Determine the (x, y) coordinate at the center of the cell enclosing the given text.  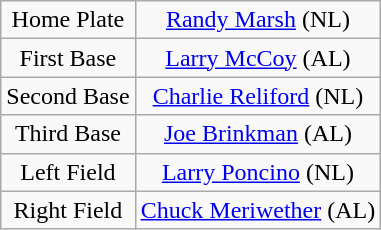
Randy Marsh (NL) (258, 20)
Larry McCoy (AL) (258, 58)
Third Base (68, 134)
Left Field (68, 172)
Right Field (68, 210)
Joe Brinkman (AL) (258, 134)
First Base (68, 58)
Second Base (68, 96)
Home Plate (68, 20)
Chuck Meriwether (AL) (258, 210)
Larry Poncino (NL) (258, 172)
Charlie Reliford (NL) (258, 96)
